Pinpoint the cell where the given text exists, returning its [x, y] midpoint coordinate. 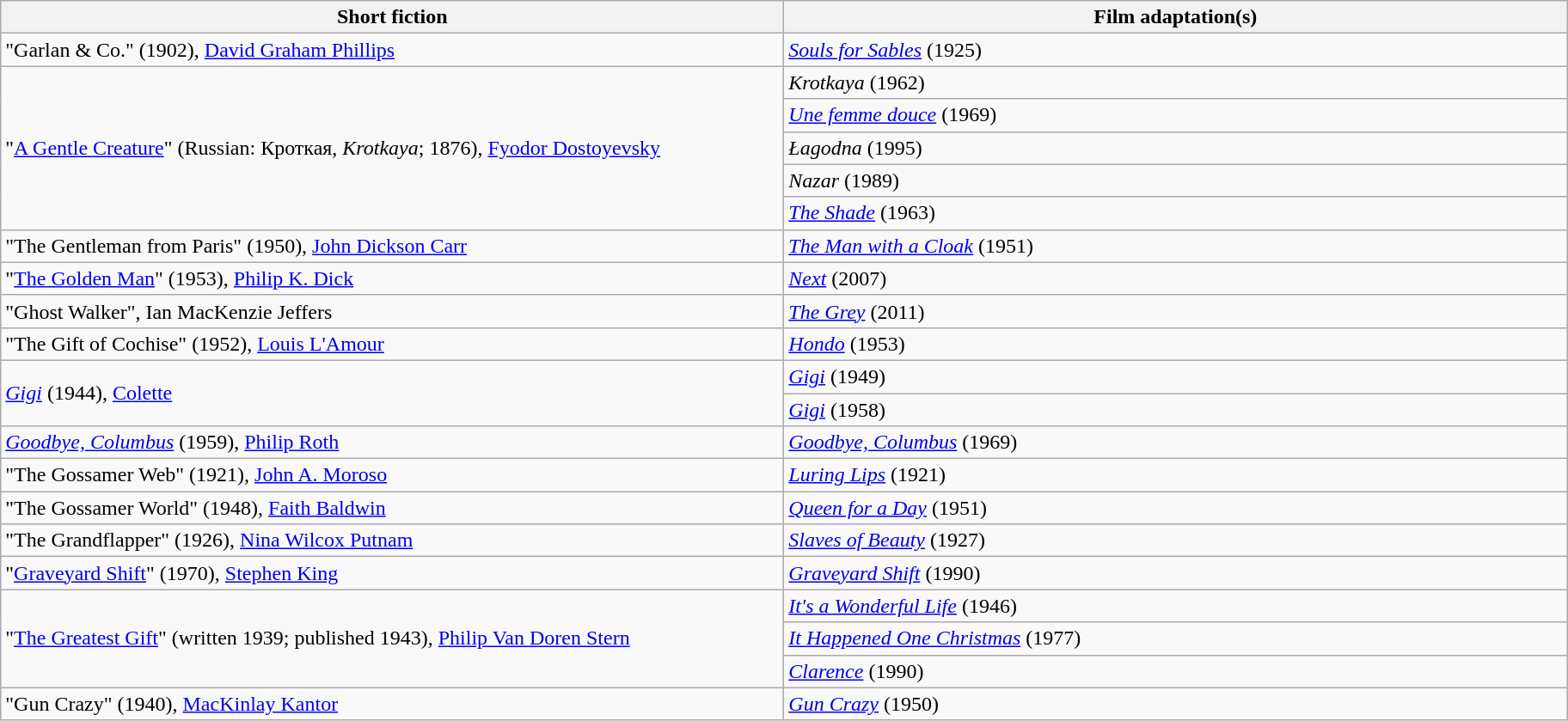
Hondo (1953) [1176, 344]
Short fiction [392, 17]
"A Gentle Creature" (Russian: Кроткая, Krotkaya; 1876), Fyodor Dostoyevsky [392, 148]
The Man with a Cloak (1951) [1176, 246]
"The Gossamer World" (1948), Faith Baldwin [392, 508]
Łagodna (1995) [1176, 148]
"The Grandflapper" (1926), Nina Wilcox Putnam [392, 541]
Gigi (1949) [1176, 376]
Krotkaya (1962) [1176, 82]
"Ghost Walker", Ian MacKenzie Jeffers [392, 311]
Clarence (1990) [1176, 671]
Gigi (1958) [1176, 410]
It's a Wonderful Life (1946) [1176, 606]
"The Golden Man" (1953), Philip K. Dick [392, 278]
It Happened One Christmas (1977) [1176, 639]
Une femme douce (1969) [1176, 115]
Luring Lips (1921) [1176, 475]
Souls for Sables (1925) [1176, 50]
Gigi (1944), Colette [392, 393]
"Gun Crazy" (1940), MacKinlay Kantor [392, 704]
Goodbye, Columbus (1969) [1176, 443]
"Graveyard Shift" (1970), Stephen King [392, 573]
Graveyard Shift (1990) [1176, 573]
Film adaptation(s) [1176, 17]
"Garlan & Co." (1902), David Graham Phillips [392, 50]
Gun Crazy (1950) [1176, 704]
"The Gossamer Web" (1921), John A. Moroso [392, 475]
"The Gentleman from Paris" (1950), John Dickson Carr [392, 246]
Queen for a Day (1951) [1176, 508]
Slaves of Beauty (1927) [1176, 541]
"The Gift of Cochise" (1952), Louis L'Amour [392, 344]
Nazar (1989) [1176, 180]
Goodbye, Columbus (1959), Philip Roth [392, 443]
"The Greatest Gift" (written 1939; published 1943), Philip Van Doren Stern [392, 639]
Next (2007) [1176, 278]
The Grey (2011) [1176, 311]
The Shade (1963) [1176, 213]
